From the cell containing the given text, extract its center point as [x, y] coordinate. 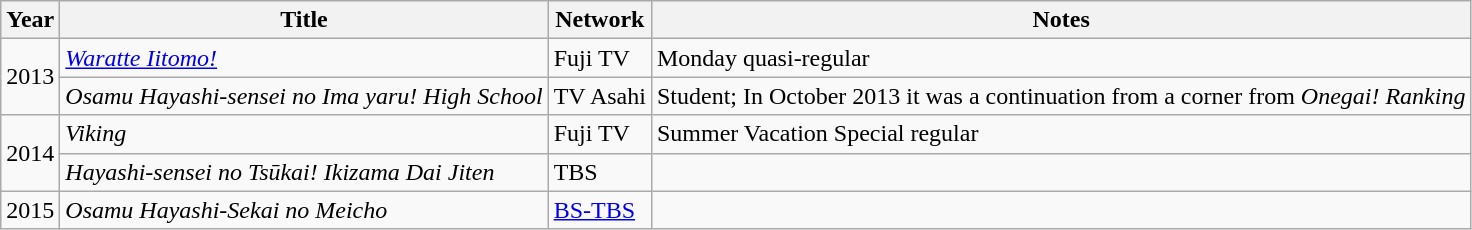
2015 [30, 210]
TV Asahi [600, 96]
Year [30, 20]
Monday quasi-regular [1061, 58]
2013 [30, 77]
Notes [1061, 20]
Waratte Iitomo! [304, 58]
Hayashi-sensei no Tsūkai! Ikizama Dai Jiten [304, 172]
Student; In October 2013 it was a continuation from a corner from Onegai! Ranking [1061, 96]
Summer Vacation Special regular [1061, 134]
TBS [600, 172]
Title [304, 20]
Network [600, 20]
BS-TBS [600, 210]
2014 [30, 153]
Viking [304, 134]
Osamu Hayashi-Sekai no Meicho [304, 210]
Osamu Hayashi-sensei no Ima yaru! High School [304, 96]
